Extract the [x, y] coordinate from the center of the cell holding the provided text.  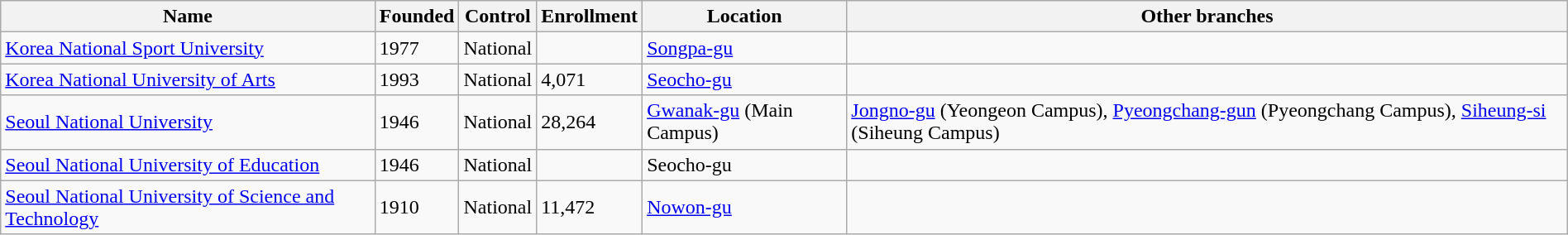
Seoul National University of Education [188, 165]
Korea National University of Arts [188, 79]
Seoul National University [188, 122]
Nowon-gu [744, 207]
11,472 [590, 207]
Enrollment [590, 17]
Founded [417, 17]
Songpa-gu [744, 48]
Other branches [1207, 17]
28,264 [590, 122]
Korea National Sport University [188, 48]
Location [744, 17]
4,071 [590, 79]
1910 [417, 207]
Gwanak-gu (Main Campus) [744, 122]
Jongno-gu (Yeongeon Campus), Pyeongchang-gun (Pyeongchang Campus), Siheung-si (Siheung Campus) [1207, 122]
1977 [417, 48]
1993 [417, 79]
Seoul National University of Science and Technology [188, 207]
Name [188, 17]
Control [498, 17]
